Determine the (X, Y) coordinate at the center of the cell enclosing the given text.  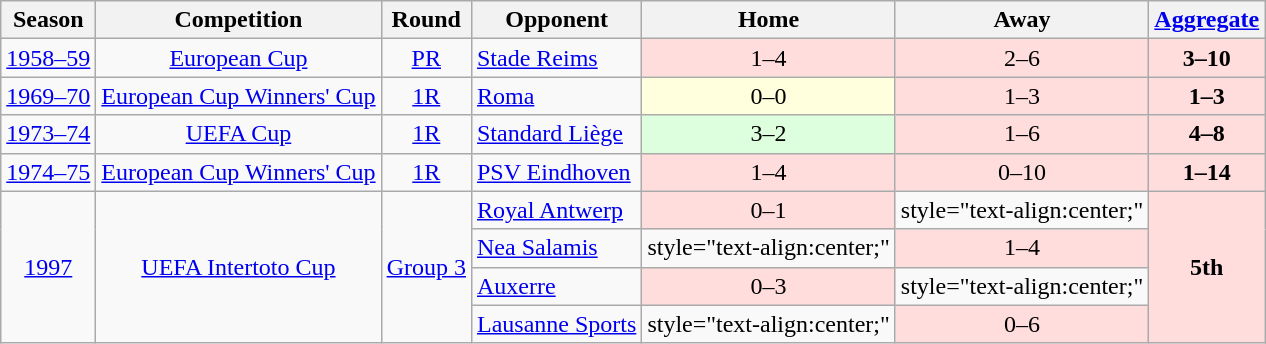
Aggregate (1207, 20)
Stade Reims (556, 58)
Round (426, 20)
4–8 (1207, 134)
European Cup (238, 58)
5th (1207, 267)
3–2 (768, 134)
PR (426, 58)
0–3 (768, 286)
1969–70 (48, 96)
Away (1022, 20)
UEFA Intertoto Cup (238, 267)
1973–74 (48, 134)
0–1 (768, 210)
1–14 (1207, 172)
0–10 (1022, 172)
0–0 (768, 96)
Opponent (556, 20)
Auxerre (556, 286)
Season (48, 20)
Roma (556, 96)
1997 (48, 267)
2–6 (1022, 58)
1958–59 (48, 58)
Royal Antwerp (556, 210)
Standard Liège (556, 134)
Group 3 (426, 267)
Nea Salamis (556, 248)
1974–75 (48, 172)
Competition (238, 20)
0–6 (1022, 324)
UEFA Cup (238, 134)
Home (768, 20)
Lausanne Sports (556, 324)
3–10 (1207, 58)
1–6 (1022, 134)
PSV Eindhoven (556, 172)
